Identify which cell holds the provided text, then report its (X, Y) central coordinate. 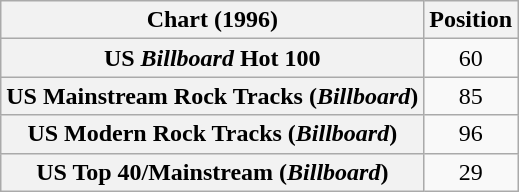
29 (471, 172)
85 (471, 96)
Position (471, 20)
Chart (1996) (212, 20)
US Billboard Hot 100 (212, 58)
US Modern Rock Tracks (Billboard) (212, 134)
96 (471, 134)
US Mainstream Rock Tracks (Billboard) (212, 96)
60 (471, 58)
US Top 40/Mainstream (Billboard) (212, 172)
